Find where the given text appears and provide that cell's center as [X, Y] coordinate. 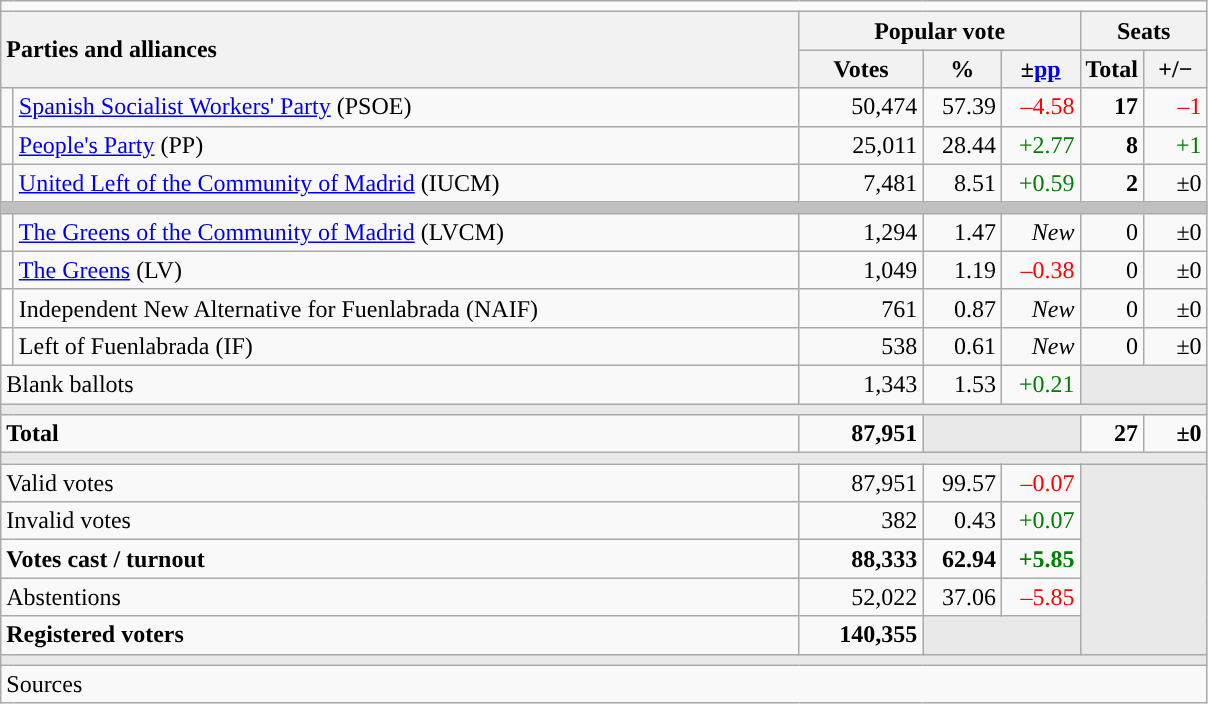
52,022 [861, 597]
Left of Fuenlabrada (IF) [406, 346]
0.43 [962, 521]
+5.85 [1040, 559]
538 [861, 346]
+0.07 [1040, 521]
50,474 [861, 107]
+2.77 [1040, 145]
Sources [604, 684]
17 [1112, 107]
8.51 [962, 183]
1.53 [962, 384]
140,355 [861, 635]
Seats [1144, 31]
Blank ballots [400, 384]
±pp [1040, 69]
People's Party (PP) [406, 145]
Votes cast / turnout [400, 559]
99.57 [962, 483]
8 [1112, 145]
1,343 [861, 384]
1.19 [962, 270]
–0.07 [1040, 483]
37.06 [962, 597]
Votes [861, 69]
+0.21 [1040, 384]
United Left of the Community of Madrid (IUCM) [406, 183]
1,049 [861, 270]
57.39 [962, 107]
Popular vote [940, 31]
0.87 [962, 308]
1.47 [962, 232]
–4.58 [1040, 107]
2 [1112, 183]
Parties and alliances [400, 50]
62.94 [962, 559]
+1 [1176, 145]
Registered voters [400, 635]
Valid votes [400, 483]
The Greens of the Community of Madrid (LVCM) [406, 232]
0.61 [962, 346]
Invalid votes [400, 521]
+0.59 [1040, 183]
Spanish Socialist Workers' Party (PSOE) [406, 107]
The Greens (LV) [406, 270]
25,011 [861, 145]
+/− [1176, 69]
% [962, 69]
761 [861, 308]
Independent New Alternative for Fuenlabrada (NAIF) [406, 308]
–0.38 [1040, 270]
28.44 [962, 145]
–5.85 [1040, 597]
27 [1112, 434]
382 [861, 521]
88,333 [861, 559]
7,481 [861, 183]
Abstentions [400, 597]
–1 [1176, 107]
1,294 [861, 232]
